Pinpoint the cell where the given text exists, returning its [X, Y] midpoint coordinate. 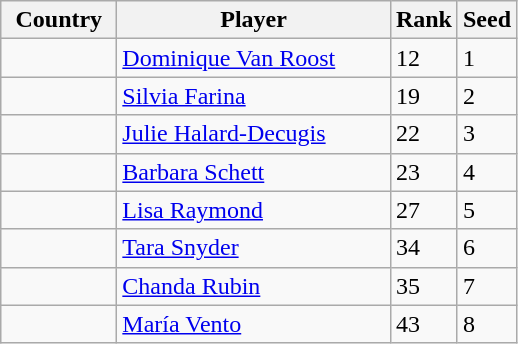
3 [486, 134]
Rank [424, 20]
Silvia Farina [254, 96]
Julie Halard-Decugis [254, 134]
Tara Snyder [254, 248]
María Vento [254, 324]
Lisa Raymond [254, 210]
7 [486, 286]
Seed [486, 20]
Barbara Schett [254, 172]
Country [59, 20]
23 [424, 172]
5 [486, 210]
2 [486, 96]
8 [486, 324]
12 [424, 58]
4 [486, 172]
Player [254, 20]
43 [424, 324]
19 [424, 96]
Dominique Van Roost [254, 58]
22 [424, 134]
34 [424, 248]
35 [424, 286]
1 [486, 58]
Chanda Rubin [254, 286]
6 [486, 248]
27 [424, 210]
